For the text-containing cell, return its midpoint in (x, y) coordinate format. 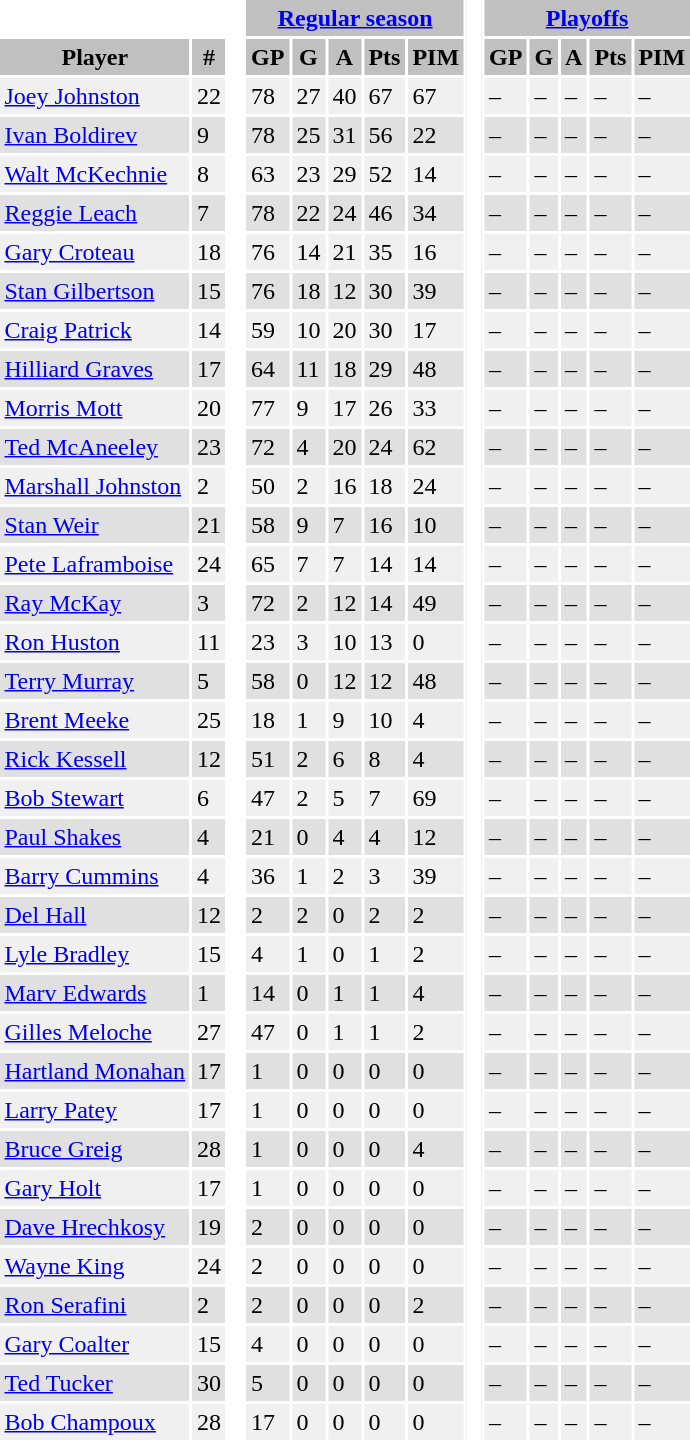
65 (268, 564)
31 (344, 135)
Brent Meeke (95, 720)
Ted Tucker (95, 1383)
64 (268, 369)
49 (436, 603)
Wayne King (95, 1266)
Ron Huston (95, 642)
36 (268, 876)
Bob Champoux (95, 1422)
69 (436, 798)
52 (384, 174)
Gilles Meloche (95, 1032)
Rick Kessell (95, 759)
Marshall Johnston (95, 486)
Hartland Monahan (95, 1071)
Bob Stewart (95, 798)
63 (268, 174)
Reggie Leach (95, 213)
Stan Weir (95, 525)
Bruce Greig (95, 1149)
62 (436, 447)
Lyle Bradley (95, 954)
Pete Laframboise (95, 564)
Walt McKechnie (95, 174)
Gary Croteau (95, 252)
Gary Holt (95, 1188)
35 (384, 252)
26 (384, 408)
Regular season (356, 18)
# (210, 57)
40 (344, 96)
Del Hall (95, 915)
Dave Hrechkosy (95, 1227)
Hilliard Graves (95, 369)
51 (268, 759)
77 (268, 408)
Player (95, 57)
Gary Coalter (95, 1344)
Joey Johnston (95, 96)
59 (268, 330)
Playoffs (588, 18)
Terry Murray (95, 681)
34 (436, 213)
Marv Edwards (95, 993)
Craig Patrick (95, 330)
13 (384, 642)
50 (268, 486)
Ted McAneeley (95, 447)
19 (210, 1227)
Ivan Boldirev (95, 135)
Ray McKay (95, 603)
Stan Gilbertson (95, 291)
33 (436, 408)
Paul Shakes (95, 837)
Barry Cummins (95, 876)
Ron Serafini (95, 1305)
Larry Patey (95, 1110)
56 (384, 135)
46 (384, 213)
Morris Mott (95, 408)
